Find where the given text appears and provide that cell's center as [x, y] coordinate. 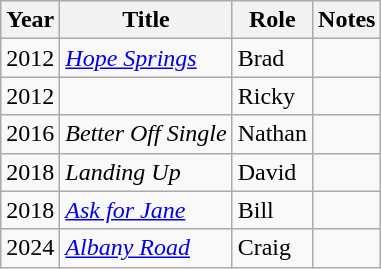
Notes [347, 20]
2024 [30, 248]
Ricky [272, 96]
Landing Up [146, 172]
Nathan [272, 134]
Craig [272, 248]
Brad [272, 58]
David [272, 172]
Hope Springs [146, 58]
Role [272, 20]
2016 [30, 134]
Better Off Single [146, 134]
Ask for Jane [146, 210]
Title [146, 20]
Bill [272, 210]
Albany Road [146, 248]
Year [30, 20]
